Extract the (X, Y) coordinate from the center of the cell holding the provided text.  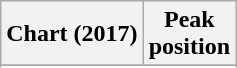
Chart (2017) (72, 34)
Peak position (189, 34)
